Return [X, Y] of the center of cell containing provided text 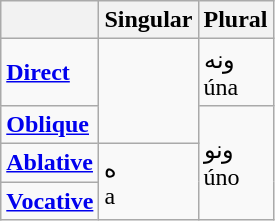
Oblique [50, 124]
Direct [50, 72]
ونه úna [236, 72]
هa [148, 181]
Vocative [50, 201]
Plural [236, 20]
Ablative [50, 162]
Singular [148, 20]
ونو úno [236, 162]
